From the cell containing the given text, extract its center point as [x, y] coordinate. 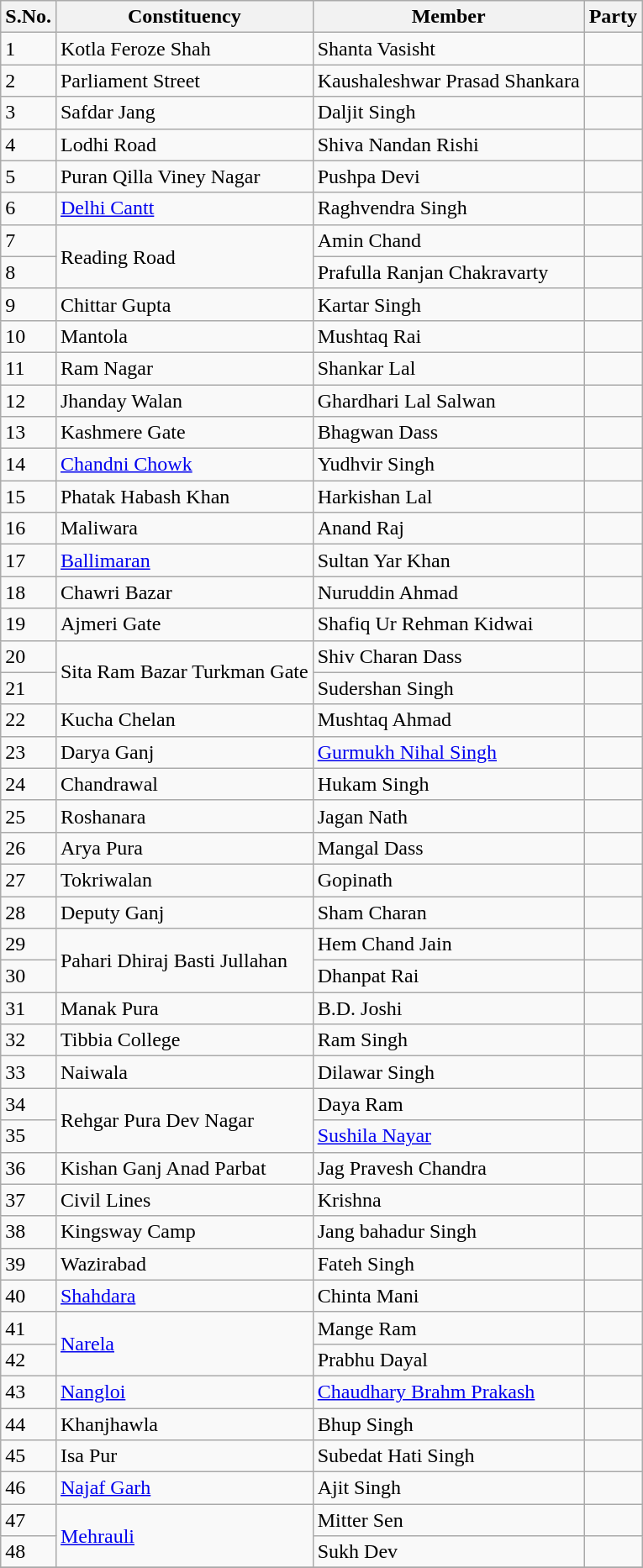
Sukh Dev [449, 1552]
46 [29, 1488]
31 [29, 1008]
Darya Ganj [184, 752]
Ghardhari Lal Salwan [449, 401]
Mangal Dass [449, 848]
Hem Chand Jain [449, 944]
34 [29, 1104]
Kingsway Camp [184, 1232]
Constituency [184, 17]
Sushila Nayar [449, 1136]
Harkishan Lal [449, 497]
Pahari Dhiraj Basti Jullahan [184, 960]
Safdar Jang [184, 113]
Mushtaq Ahmad [449, 720]
Deputy Ganj [184, 912]
7 [29, 240]
Reading Road [184, 256]
Jhanday Walan [184, 401]
Kishan Ganj Anad Parbat [184, 1168]
Phatak Habash Khan [184, 497]
16 [29, 529]
12 [29, 401]
Ajmeri Gate [184, 624]
Yudhvir Singh [449, 465]
15 [29, 497]
8 [29, 272]
35 [29, 1136]
10 [29, 336]
42 [29, 1360]
B.D. Joshi [449, 1008]
Bhagwan Dass [449, 433]
26 [29, 848]
Shahdara [184, 1296]
14 [29, 465]
Mantola [184, 336]
19 [29, 624]
Party [613, 17]
Ajit Singh [449, 1488]
Mehrauli [184, 1536]
Kaushaleshwar Prasad Shankara [449, 81]
Dhanpat Rai [449, 976]
45 [29, 1456]
Daya Ram [449, 1104]
Chandni Chowk [184, 465]
32 [29, 1040]
Ballimaran [184, 560]
Chaudhary Brahm Prakash [449, 1392]
Mitter Sen [449, 1520]
17 [29, 560]
13 [29, 433]
Jang bahadur Singh [449, 1232]
Sham Charan [449, 912]
6 [29, 208]
25 [29, 816]
Civil Lines [184, 1200]
Member [449, 17]
Fateh Singh [449, 1264]
18 [29, 592]
Roshanara [184, 816]
Shafiq Ur Rehman Kidwai [449, 624]
Rehgar Pura Dev Nagar [184, 1120]
9 [29, 304]
Tibbia College [184, 1040]
Manak Pura [184, 1008]
37 [29, 1200]
Narela [184, 1344]
Ram Nagar [184, 368]
Daljit Singh [449, 113]
3 [29, 113]
Chittar Gupta [184, 304]
40 [29, 1296]
Nangloi [184, 1392]
36 [29, 1168]
Sudershan Singh [449, 688]
Chawri Bazar [184, 592]
Gurmukh Nihal Singh [449, 752]
Dilawar Singh [449, 1072]
2 [29, 81]
Mange Ram [449, 1328]
Jagan Nath [449, 816]
23 [29, 752]
S.No. [29, 17]
Kashmere Gate [184, 433]
38 [29, 1232]
28 [29, 912]
4 [29, 145]
Arya Pura [184, 848]
Puran Qilla Viney Nagar [184, 176]
33 [29, 1072]
Ram Singh [449, 1040]
29 [29, 944]
Sultan Yar Khan [449, 560]
Shanta Vasisht [449, 49]
Najaf Garh [184, 1488]
Lodhi Road [184, 145]
Wazirabad [184, 1264]
11 [29, 368]
Parliament Street [184, 81]
Prabhu Dayal [449, 1360]
1 [29, 49]
24 [29, 784]
30 [29, 976]
21 [29, 688]
Tokriwalan [184, 880]
Khanjhawla [184, 1424]
Hukam Singh [449, 784]
Delhi Cantt [184, 208]
Isa Pur [184, 1456]
22 [29, 720]
Jag Pravesh Chandra [449, 1168]
20 [29, 656]
Gopinath [449, 880]
39 [29, 1264]
5 [29, 176]
Krishna [449, 1200]
Shiv Charan Dass [449, 656]
Chandrawal [184, 784]
Nuruddin Ahmad [449, 592]
43 [29, 1392]
Raghvendra Singh [449, 208]
Kucha Chelan [184, 720]
44 [29, 1424]
41 [29, 1328]
Prafulla Ranjan Chakravarty [449, 272]
Naiwala [184, 1072]
Maliwara [184, 529]
48 [29, 1552]
Bhup Singh [449, 1424]
Anand Raj [449, 529]
47 [29, 1520]
27 [29, 880]
Mushtaq Rai [449, 336]
Chinta Mani [449, 1296]
Shankar Lal [449, 368]
Kotla Feroze Shah [184, 49]
Sita Ram Bazar Turkman Gate [184, 672]
Shiva Nandan Rishi [449, 145]
Kartar Singh [449, 304]
Amin Chand [449, 240]
Subedat Hati Singh [449, 1456]
Pushpa Devi [449, 176]
